Provide the [X, Y] coordinate of the cell's center where the given text is located.  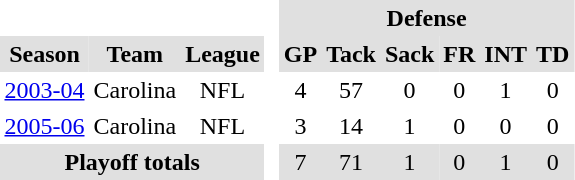
Tack [352, 54]
FR [460, 54]
7 [300, 162]
GP [300, 54]
INT [506, 54]
Defense [426, 18]
Season [44, 54]
Team [135, 54]
4 [300, 90]
14 [352, 126]
Playoff totals [132, 162]
3 [300, 126]
57 [352, 90]
2005-06 [44, 126]
71 [352, 162]
League [223, 54]
2003-04 [44, 90]
TD [552, 54]
Sack [409, 54]
